For the text-containing cell, return its midpoint in [x, y] coordinate format. 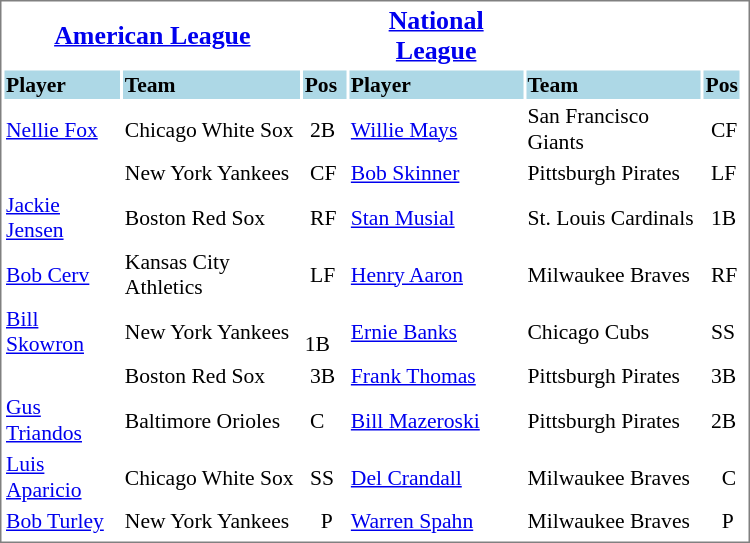
Bill Skowron [62, 331]
San Francisco Giants [614, 129]
Stan Musial [436, 217]
Bill Mazeroski [436, 420]
National League [436, 36]
Bob Cerv [62, 275]
Bob Skinner [436, 173]
Baltimore Orioles [212, 420]
Frank Thomas [436, 376]
St. Louis Cardinals [614, 217]
Jackie Jensen [62, 217]
Chicago Cubs [614, 331]
Warren Spahn [436, 521]
Nellie Fox [62, 129]
Kansas City Athletics [212, 275]
Willie Mays [436, 129]
Luis Aparicio [62, 477]
Henry Aaron [436, 275]
Bob Turley [62, 521]
Del Crandall [436, 477]
Ernie Banks [436, 331]
Gus Triandos [62, 420]
American League [152, 36]
